Identify which cell holds the provided text, then report its (x, y) central coordinate. 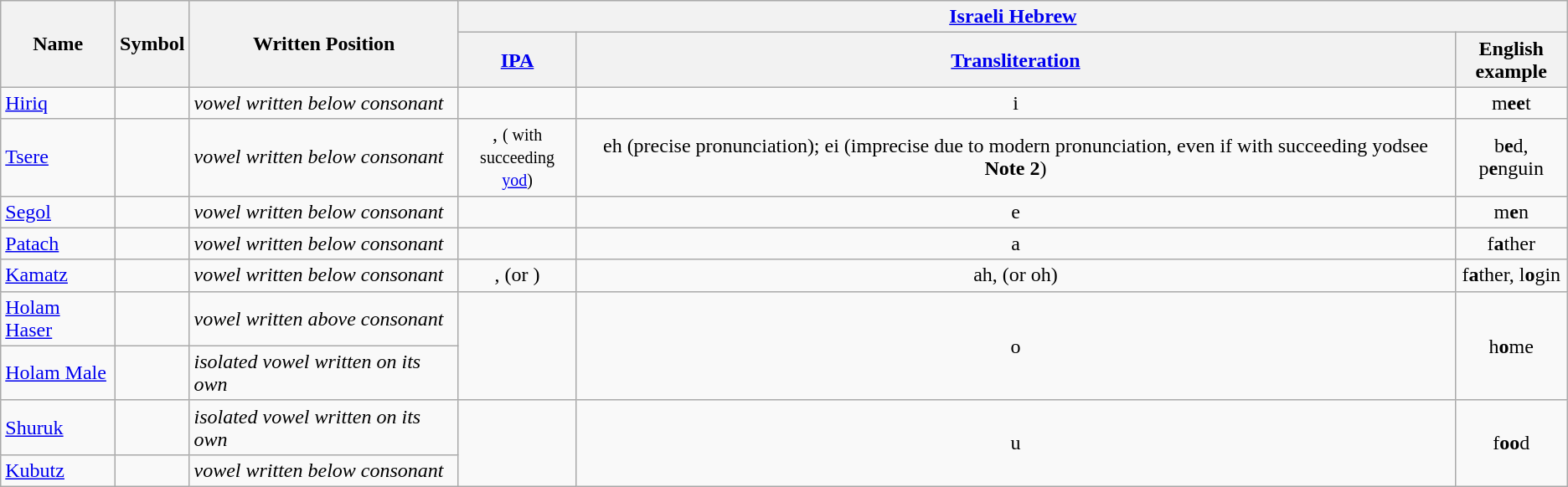
father, login (1511, 275)
o (1016, 346)
Holam Haser (59, 318)
, ( withsucceeding yod) (517, 157)
Kamatz (59, 275)
Israeli Hebrew (1013, 17)
Written Position (323, 44)
men (1511, 212)
home (1511, 346)
Transliteration (1016, 60)
eh (precise pronunciation); ei (imprecise due to modern pronunciation, even if with succeeding yodsee Note 2) (1016, 157)
Symbol (152, 44)
, (or ) (517, 275)
vowel written above consonant (323, 318)
Holam Male (59, 373)
Segol (59, 212)
i (1016, 103)
food (1511, 443)
Name (59, 44)
father (1511, 243)
u (1016, 443)
bed, penguin (1511, 157)
Patach (59, 243)
Englishexample (1511, 60)
Kubutz (59, 470)
Shuruk (59, 427)
Tsere (59, 157)
e (1016, 212)
meet (1511, 103)
ah, (or oh) (1016, 275)
IPA (517, 60)
a (1016, 243)
Hiriq (59, 103)
